Locate the cell with the specified text and output its [X, Y] center coordinate. 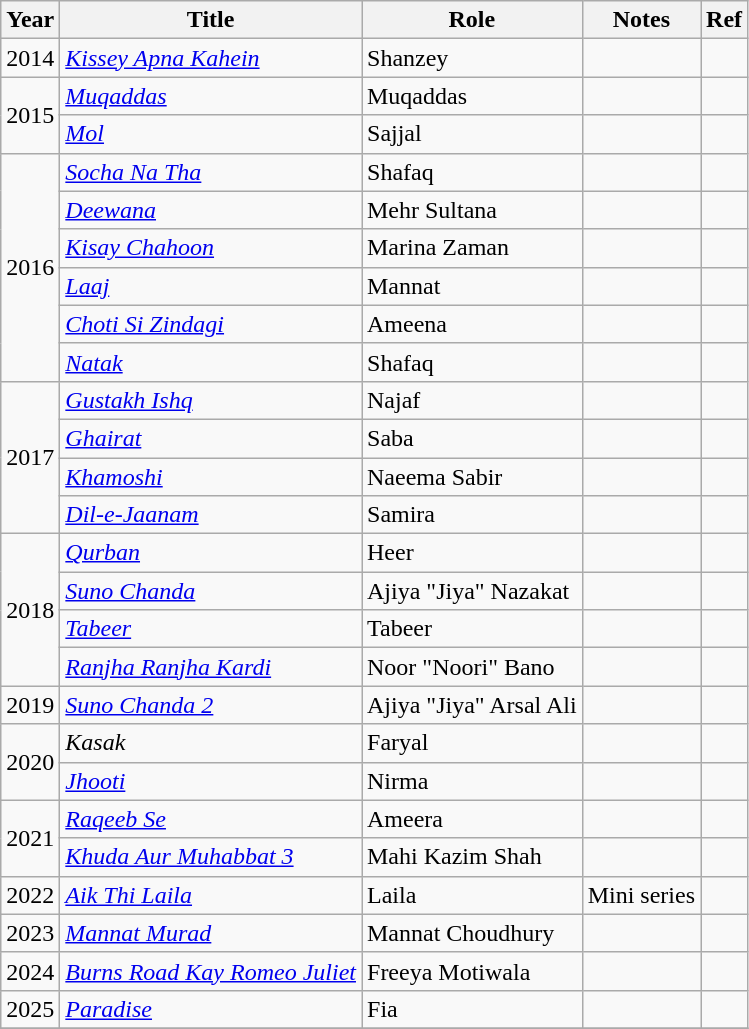
2015 [30, 115]
Laila [472, 895]
2019 [30, 705]
Ajiya "Jiya" Arsal Ali [472, 705]
2023 [30, 933]
2022 [30, 895]
Noor "Noori" Bano [472, 667]
Suno Chanda 2 [211, 705]
Ranjha Ranjha Kardi [211, 667]
Gustakh Ishq [211, 400]
Laaj [211, 286]
2018 [30, 610]
2014 [30, 58]
2017 [30, 457]
Najaf [472, 400]
Ref [724, 20]
Raqeeb Se [211, 819]
Sajjal [472, 134]
Khuda Aur Muhabbat 3 [211, 857]
Ameera [472, 819]
Faryal [472, 743]
Mehr Sultana [472, 210]
Kissey Apna Kahein [211, 58]
Naeema Sabir [472, 477]
Samira [472, 515]
Mahi Kazim Shah [472, 857]
Fia [472, 1009]
Ajiya "Jiya" Nazakat [472, 591]
Notes [641, 20]
Dil-e-Jaanam [211, 515]
Suno Chanda [211, 591]
2016 [30, 267]
2025 [30, 1009]
Ameena [472, 324]
Socha Na Tha [211, 172]
Natak [211, 362]
2024 [30, 971]
Freeya Motiwala [472, 971]
Nirma [472, 781]
2020 [30, 762]
Kasak [211, 743]
Shanzey [472, 58]
Khamoshi [211, 477]
Marina Zaman [472, 248]
Role [472, 20]
Saba [472, 438]
Mannat Murad [211, 933]
Year [30, 20]
Mol [211, 134]
Mannat [472, 286]
Ghairat [211, 438]
Paradise [211, 1009]
Mannat Choudhury [472, 933]
2021 [30, 838]
Deewana [211, 210]
Mini series [641, 895]
Jhooti [211, 781]
Title [211, 20]
Qurban [211, 553]
Choti Si Zindagi [211, 324]
Burns Road Kay Romeo Juliet [211, 971]
Heer [472, 553]
Aik Thi Laila [211, 895]
Kisay Chahoon [211, 248]
